Provide the [x, y] coordinate of the cell's center where the given text is located.  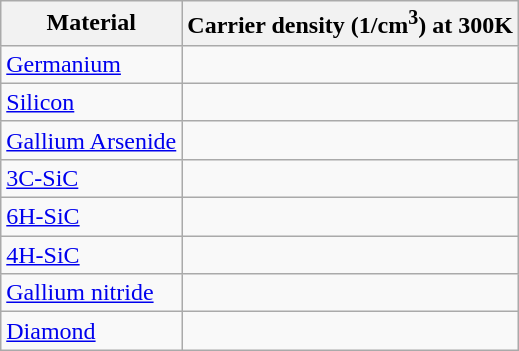
Silicon [92, 102]
Carrier density (1/cm3) at 300K [350, 24]
6H-SiC [92, 217]
Material [92, 24]
3C-SiC [92, 178]
Gallium Arsenide [92, 140]
Germanium [92, 64]
4H-SiC [92, 255]
Gallium nitride [92, 293]
Diamond [92, 331]
